Extract the [x, y] coordinate from the center of the cell holding the provided text.  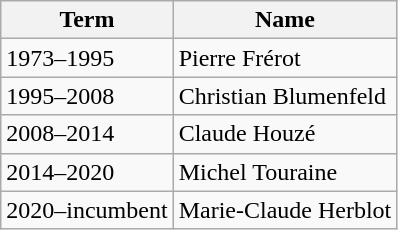
Marie-Claude Herblot [285, 210]
Michel Touraine [285, 172]
Pierre Frérot [285, 58]
1995–2008 [87, 96]
2008–2014 [87, 134]
Claude Houzé [285, 134]
2020–incumbent [87, 210]
Term [87, 20]
Christian Blumenfeld [285, 96]
2014–2020 [87, 172]
1973–1995 [87, 58]
Name [285, 20]
